Return the (x, y) coordinate for the center point of the cell that contains the specified text.  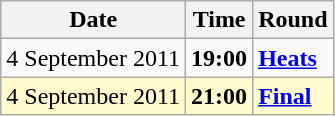
Round (293, 20)
Date (94, 20)
21:00 (220, 96)
Heats (293, 58)
Final (293, 96)
19:00 (220, 58)
Time (220, 20)
